Locate the cell with the specified text and output its (X, Y) center coordinate. 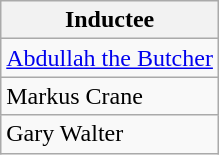
Inductee (110, 20)
Markus Crane (110, 96)
Gary Walter (110, 134)
Abdullah the Butcher (110, 58)
